Provide the [X, Y] coordinate of the cell's center where the given text is located.  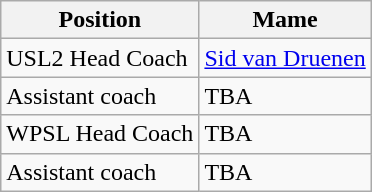
WPSL Head Coach [100, 134]
Position [100, 20]
Sid van Druenen [285, 58]
Mame [285, 20]
USL2 Head Coach [100, 58]
